Find where the given text appears and provide that cell's center as (x, y) coordinate. 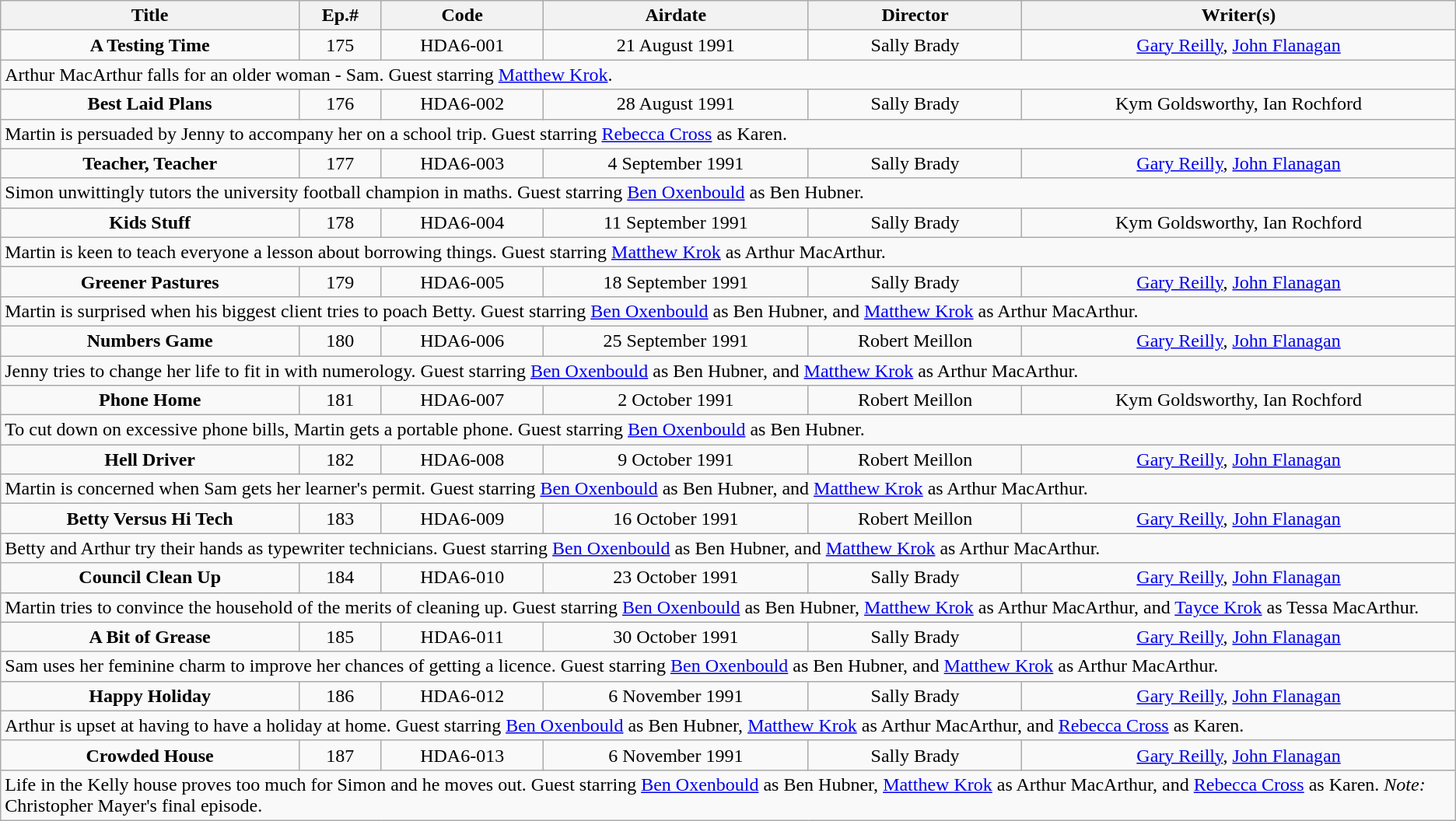
185 (341, 637)
16 October 1991 (675, 519)
Simon unwittingly tutors the university football champion in maths. Guest starring Ben Oxenbould as Ben Hubner. (728, 193)
HDA6-011 (462, 637)
Council Clean Up (150, 578)
HDA6-012 (462, 696)
Happy Holiday (150, 696)
23 October 1991 (675, 578)
Airdate (675, 16)
HDA6-013 (462, 755)
Hell Driver (150, 459)
182 (341, 459)
Martin is surprised when his biggest client tries to poach Betty. Guest starring Ben Oxenbould as Ben Hubner, and Matthew Krok as Arthur MacArthur. (728, 311)
4 September 1991 (675, 163)
HDA6-004 (462, 222)
Martin is persuaded by Jenny to accompany her on a school trip. Guest starring Rebecca Cross as Karen. (728, 134)
178 (341, 222)
Title (150, 16)
183 (341, 519)
179 (341, 281)
Betty Versus Hi Tech (150, 519)
Jenny tries to change her life to fit in with numerology. Guest starring Ben Oxenbould as Ben Hubner, and Matthew Krok as Arthur MacArthur. (728, 371)
Code (462, 16)
30 October 1991 (675, 637)
28 August 1991 (675, 104)
A Bit of Grease (150, 637)
177 (341, 163)
Director (915, 16)
184 (341, 578)
Greener Pastures (150, 281)
9 October 1991 (675, 459)
A Testing Time (150, 45)
HDA6-002 (462, 104)
HDA6-007 (462, 400)
187 (341, 755)
176 (341, 104)
Betty and Arthur try their hands as typewriter technicians. Guest starring Ben Oxenbould as Ben Hubner, and Matthew Krok as Arthur MacArthur. (728, 548)
Arthur MacArthur falls for an older woman - Sam. Guest starring Matthew Krok. (728, 75)
25 September 1991 (675, 341)
Phone Home (150, 400)
HDA6-010 (462, 578)
181 (341, 400)
18 September 1991 (675, 281)
To cut down on excessive phone bills, Martin gets a portable phone. Guest starring Ben Oxenbould as Ben Hubner. (728, 430)
2 October 1991 (675, 400)
11 September 1991 (675, 222)
180 (341, 341)
Kids Stuff (150, 222)
186 (341, 696)
HDA6-006 (462, 341)
Crowded House (150, 755)
Martin is keen to teach everyone a lesson about borrowing things. Guest starring Matthew Krok as Arthur MacArthur. (728, 252)
Teacher, Teacher (150, 163)
Best Laid Plans (150, 104)
HDA6-005 (462, 281)
Numbers Game (150, 341)
HDA6-008 (462, 459)
21 August 1991 (675, 45)
HDA6-003 (462, 163)
Writer(s) (1238, 16)
175 (341, 45)
Ep.# (341, 16)
HDA6-001 (462, 45)
Martin is concerned when Sam gets her learner's permit. Guest starring Ben Oxenbould as Ben Hubner, and Matthew Krok as Arthur MacArthur. (728, 489)
HDA6-009 (462, 519)
